Capture the cell that displays the provided text and extract its (X, Y) central coordinate. 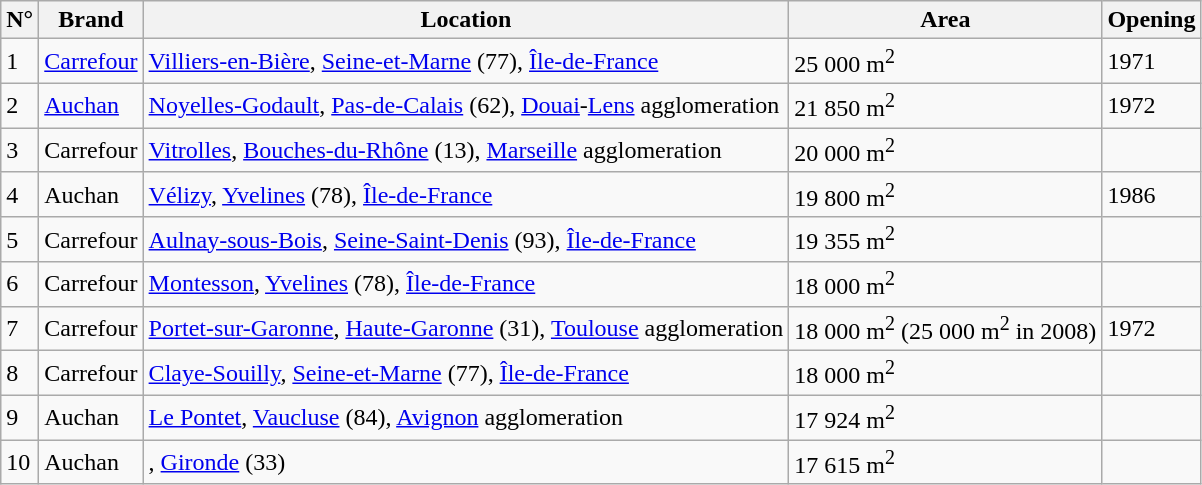
1986 (1152, 194)
9 (20, 418)
3 (20, 150)
Location (466, 20)
17 615 m2 (946, 462)
17 924 m2 (946, 418)
Le Pontet, Vaucluse (84), Avignon agglomeration (466, 418)
7 (20, 328)
Claye-Souilly, Seine-et-Marne (77), Île-de-France (466, 374)
Brand (91, 20)
10 (20, 462)
25 000 m2 (946, 62)
4 (20, 194)
2 (20, 106)
Area (946, 20)
5 (20, 240)
, Gironde (33) (466, 462)
20 000 m2 (946, 150)
1971 (1152, 62)
Vélizy, Yvelines (78), Île-de-France (466, 194)
Opening (1152, 20)
19 800 m2 (946, 194)
8 (20, 374)
6 (20, 284)
Aulnay-sous-Bois, Seine-Saint-Denis (93), Île-de-France (466, 240)
N° (20, 20)
21 850 m2 (946, 106)
Vitrolles, Bouches-du-Rhône (13), Marseille agglomeration (466, 150)
Villiers-en-Bière, Seine-et-Marne (77), Île-de-France (466, 62)
Noyelles-Godault, Pas-de-Calais (62), Douai-Lens agglomeration (466, 106)
1 (20, 62)
Portet-sur-Garonne, Haute-Garonne (31), Toulouse agglomeration (466, 328)
19 355 m2 (946, 240)
18 000 m2 (25 000 m2 in 2008) (946, 328)
Montesson, Yvelines (78), Île-de-France (466, 284)
